Determine the [x, y] coordinate at the center of the cell enclosing the given text.  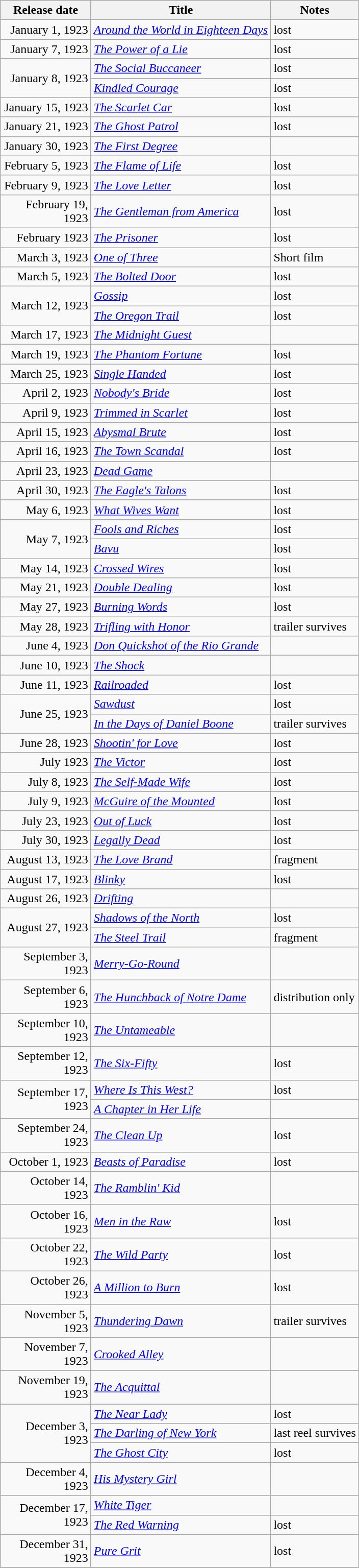
March 17, 1923 [46, 335]
May 27, 1923 [46, 607]
October 26, 1923 [46, 1288]
April 9, 1923 [46, 413]
August 17, 1923 [46, 879]
October 14, 1923 [46, 1188]
The Ghost Patrol [181, 127]
August 26, 1923 [46, 899]
Around the World in Eighteen Days [181, 30]
June 11, 1923 [46, 685]
September 10, 1923 [46, 1030]
July 1923 [46, 762]
February 19, 1923 [46, 211]
The Darling of New York [181, 1433]
The Oregon Trail [181, 316]
The Steel Trail [181, 937]
The Flame of Life [181, 165]
The Midnight Guest [181, 335]
October 16, 1923 [46, 1221]
January 8, 1923 [46, 78]
In the Days of Daniel Boone [181, 723]
July 9, 1923 [46, 801]
January 30, 1923 [46, 146]
The Love Brand [181, 859]
The Eagle's Talons [181, 490]
Bavu [181, 548]
distribution only [315, 997]
Crossed Wires [181, 568]
Abysmal Brute [181, 432]
The Love Letter [181, 185]
August 27, 1923 [46, 928]
May 6, 1923 [46, 510]
Kindled Courage [181, 88]
The Victor [181, 762]
One of Three [181, 257]
Legally Dead [181, 840]
Sawdust [181, 704]
September 6, 1923 [46, 997]
November 5, 1923 [46, 1320]
Notes [315, 10]
September 17, 1923 [46, 1099]
The Acquittal [181, 1388]
The Untameable [181, 1030]
May 7, 1923 [46, 539]
August 13, 1923 [46, 859]
The Wild Party [181, 1254]
The Clean Up [181, 1136]
Short film [315, 257]
Men in the Raw [181, 1221]
Pure Grit [181, 1551]
The Shock [181, 665]
Where Is This West? [181, 1090]
The Power of a Lie [181, 49]
The Hunchback of Notre Dame [181, 997]
Shadows of the North [181, 918]
June 28, 1923 [46, 743]
November 19, 1923 [46, 1388]
The Six-Fifty [181, 1063]
The Town Scandal [181, 451]
July 30, 1923 [46, 840]
Out of Luck [181, 821]
April 30, 1923 [46, 490]
The Social Buccaneer [181, 68]
March 3, 1923 [46, 257]
October 22, 1923 [46, 1254]
Burning Words [181, 607]
May 21, 1923 [46, 588]
A Chapter in Her Life [181, 1109]
November 7, 1923 [46, 1354]
December 4, 1923 [46, 1479]
The Near Lady [181, 1414]
His Mystery Girl [181, 1479]
September 12, 1923 [46, 1063]
July 23, 1923 [46, 821]
September 24, 1923 [46, 1136]
May 28, 1923 [46, 626]
February 1923 [46, 237]
April 2, 1923 [46, 393]
The Gentleman from America [181, 211]
The Ramblin' Kid [181, 1188]
April 23, 1923 [46, 471]
The Ghost City [181, 1453]
Thundering Dawn [181, 1320]
March 25, 1923 [46, 374]
last reel survives [315, 1433]
April 15, 1923 [46, 432]
Railroaded [181, 685]
The Red Warning [181, 1525]
December 17, 1923 [46, 1515]
June 4, 1923 [46, 646]
White Tiger [181, 1505]
Trimmed in Scarlet [181, 413]
February 9, 1923 [46, 185]
The Prisoner [181, 237]
January 7, 1923 [46, 49]
December 31, 1923 [46, 1551]
September 3, 1923 [46, 964]
Shootin' for Love [181, 743]
Don Quickshot of the Rio Grande [181, 646]
Dead Game [181, 471]
Blinky [181, 879]
Release date [46, 10]
March 5, 1923 [46, 277]
January 15, 1923 [46, 107]
The Bolted Door [181, 277]
January 21, 1923 [46, 127]
The Scarlet Car [181, 107]
What Wives Want [181, 510]
April 16, 1923 [46, 451]
Gossip [181, 296]
Crooked Alley [181, 1354]
July 8, 1923 [46, 782]
Nobody's Bride [181, 393]
December 3, 1923 [46, 1433]
Drifting [181, 899]
The First Degree [181, 146]
June 10, 1923 [46, 665]
May 14, 1923 [46, 568]
March 19, 1923 [46, 354]
January 1, 1923 [46, 30]
The Self-Made Wife [181, 782]
A Million to Burn [181, 1288]
Title [181, 10]
The Phantom Fortune [181, 354]
Single Handed [181, 374]
Double Dealing [181, 588]
Trifling with Honor [181, 626]
June 25, 1923 [46, 714]
McGuire of the Mounted [181, 801]
Merry-Go-Round [181, 964]
March 12, 1923 [46, 306]
October 1, 1923 [46, 1162]
Beasts of Paradise [181, 1162]
February 5, 1923 [46, 165]
Fools and Riches [181, 529]
